Pinpoint the cell where the given text exists, returning its (x, y) midpoint coordinate. 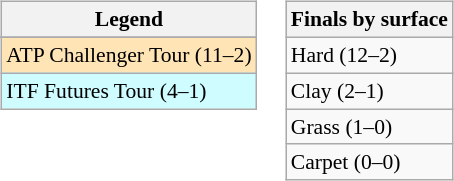
Hard (12–2) (370, 55)
Finals by surface (370, 20)
Clay (2–1) (370, 91)
Carpet (0–0) (370, 162)
ATP Challenger Tour (11–2) (128, 55)
Legend (128, 20)
ITF Futures Tour (4–1) (128, 91)
Grass (1–0) (370, 127)
